Capture the cell that displays the provided text and extract its [x, y] central coordinate. 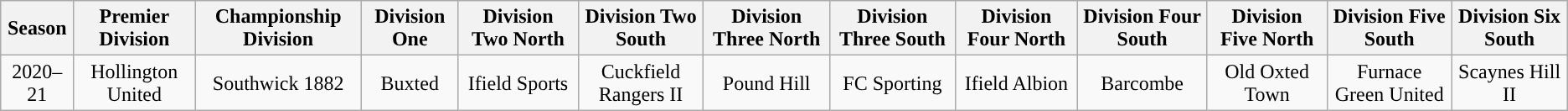
Division Four South [1142, 29]
Division Three South [892, 29]
Hollington United [134, 82]
Division Five North [1267, 29]
Pound Hill [766, 82]
Division Two North [518, 29]
Division Four North [1016, 29]
Southwick 1882 [278, 82]
Furnace Green United [1389, 82]
Old Oxted Town [1267, 82]
Division Five South [1389, 29]
Barcombe [1142, 82]
Buxted [410, 82]
2020–21 [37, 82]
Division Six South [1509, 29]
Premier Division [134, 29]
Championship Division [278, 29]
FC Sporting [892, 82]
Ifield Sports [518, 82]
Cuckfield Rangers II [641, 82]
Season [37, 29]
Ifield Albion [1016, 82]
Division Three North [766, 29]
Division One [410, 29]
Scaynes Hill II [1509, 82]
Division Two South [641, 29]
